Output the [X, Y] coordinate of the center of the cell containing the given text.  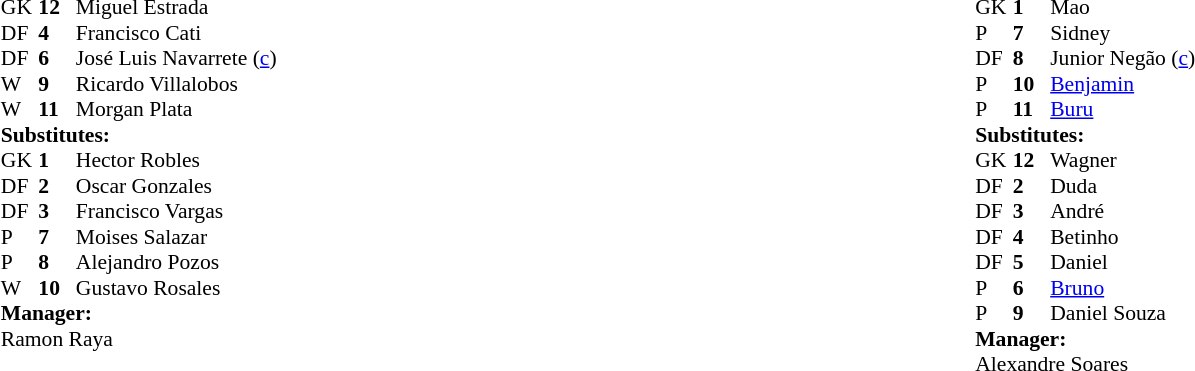
Alejandro Pozos [176, 263]
Betinho [1122, 237]
José Luis Navarrete (c) [176, 59]
Benjamin [1122, 84]
Hector Robles [176, 161]
Francisco Vargas [176, 211]
Buru [1122, 109]
Oscar Gonzales [176, 186]
Wagner [1122, 161]
Sidney [1122, 33]
Francisco Cati [176, 33]
Bruno [1122, 288]
Daniel Souza [1122, 313]
Gustavo Rosales [176, 288]
12 [1032, 161]
Duda [1122, 186]
1 [57, 161]
Morgan Plata [176, 109]
André [1122, 211]
Ricardo Villalobos [176, 84]
5 [1032, 263]
Ramon Raya [139, 339]
Junior Negão (c) [1122, 59]
Daniel [1122, 263]
Moises Salazar [176, 237]
